Output the (x, y) coordinate of the center of the cell containing the given text.  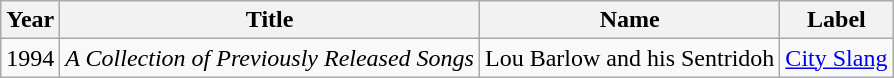
1994 (30, 58)
Label (836, 20)
A Collection of Previously Released Songs (270, 58)
Year (30, 20)
Lou Barlow and his Sentridoh (629, 58)
City Slang (836, 58)
Name (629, 20)
Title (270, 20)
